Return the [x, y] coordinate for the center point of the cell that contains the specified text.  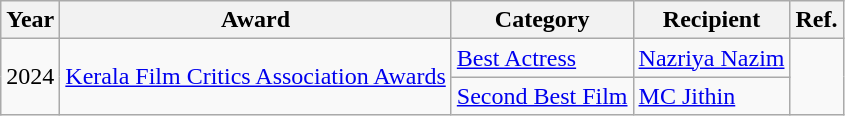
Recipient [712, 20]
MC Jithin [712, 96]
Second Best Film [542, 96]
Award [256, 20]
Best Actress [542, 58]
Nazriya Nazim [712, 58]
2024 [30, 77]
Year [30, 20]
Kerala Film Critics Association Awards [256, 77]
Category [542, 20]
Ref. [816, 20]
